Return the (X, Y) coordinate for the center point of the cell that contains the specified text.  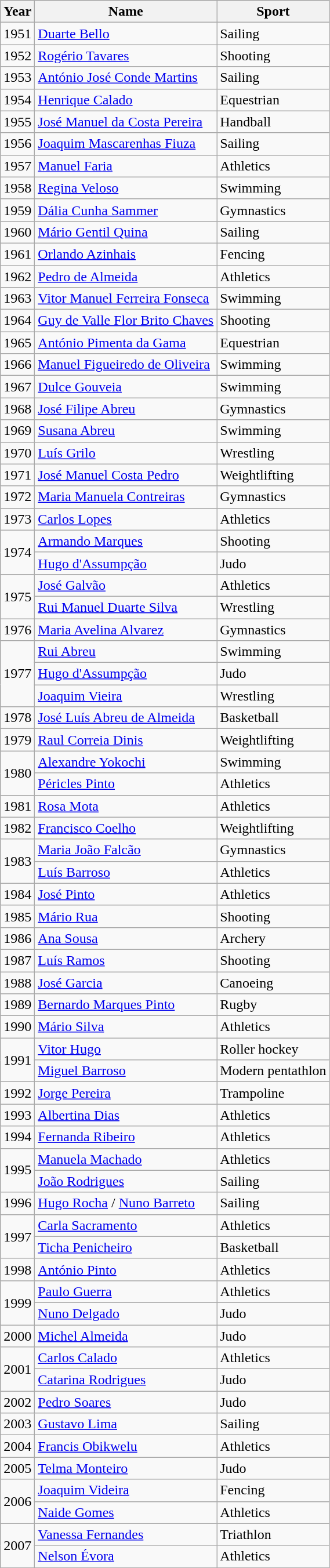
Jorge Pereira (126, 1093)
Roller hockey (273, 1049)
2007 (17, 1545)
Alexandre Yokochi (126, 762)
Francisco Coelho (126, 828)
Michel Almeida (126, 1335)
1961 (17, 254)
Modern pentathlon (273, 1071)
Albertina Dias (126, 1115)
1975 (17, 596)
1992 (17, 1093)
José Luís Abreu de Almeida (126, 718)
António Pimenta da Gama (126, 343)
Dulce Gouveia (126, 387)
1970 (17, 453)
Nelson Évora (126, 1556)
1996 (17, 1203)
João Rodrigues (126, 1181)
Telma Monteiro (126, 1468)
Carla Sacramento (126, 1225)
2000 (17, 1335)
1978 (17, 718)
Guy de Valle Flor Brito Chaves (126, 321)
1962 (17, 277)
Francis Obikwelu (126, 1446)
José Pinto (126, 894)
Pedro Soares (126, 1402)
1991 (17, 1060)
1952 (17, 56)
Duarte Bello (126, 34)
1965 (17, 343)
1980 (17, 773)
1964 (17, 321)
1994 (17, 1137)
José Garcia (126, 983)
Name (126, 12)
José Filipe Abreu (126, 409)
1971 (17, 475)
1955 (17, 122)
1973 (17, 519)
1974 (17, 552)
1990 (17, 1027)
1982 (17, 828)
José Galvão (126, 585)
2002 (17, 1402)
Fernanda Ribeiro (126, 1137)
António José Conde Martins (126, 78)
1977 (17, 674)
Regina Veloso (126, 188)
1997 (17, 1236)
Maria Avelina Alvarez (126, 629)
Rosa Mota (126, 806)
Carlos Lopes (126, 519)
1957 (17, 166)
Maria João Falcão (126, 850)
Naide Gomes (126, 1512)
1986 (17, 938)
1989 (17, 1005)
Handball (273, 122)
1984 (17, 894)
Triathlon (273, 1534)
Miguel Barroso (126, 1071)
2005 (17, 1468)
1995 (17, 1170)
José Manuel Costa Pedro (126, 475)
Year (17, 12)
1972 (17, 497)
2006 (17, 1501)
Joaquim Videira (126, 1490)
2004 (17, 1446)
Henrique Calado (126, 100)
Dália Cunha Sammer (126, 210)
Rui Abreu (126, 652)
Gustavo Lima (126, 1424)
1963 (17, 299)
Catarina Rodrigues (126, 1380)
Armando Marques (126, 541)
Manuel Figueiredo de Oliveira (126, 365)
Mário Silva (126, 1027)
António Pinto (126, 1269)
José Manuel da Costa Pereira (126, 122)
Susana Abreu (126, 431)
1976 (17, 629)
Rugby (273, 1005)
1979 (17, 740)
Paulo Guerra (126, 1291)
Manuel Faria (126, 166)
Luís Grilo (126, 453)
Vanessa Fernandes (126, 1534)
Rogério Tavares (126, 56)
Joaquim Vieira (126, 696)
1956 (17, 144)
1987 (17, 960)
Ticha Penicheiro (126, 1247)
Péricles Pinto (126, 784)
2003 (17, 1424)
Vitor Hugo (126, 1049)
1960 (17, 232)
2001 (17, 1369)
1999 (17, 1302)
Orlando Azinhais (126, 254)
Bernardo Marques Pinto (126, 1005)
Raul Correia Dinis (126, 740)
1953 (17, 78)
Trampoline (273, 1093)
1966 (17, 365)
Archery (273, 938)
1983 (17, 861)
Sport (273, 12)
1958 (17, 188)
Pedro de Almeida (126, 277)
Vitor Manuel Ferreira Fonseca (126, 299)
1981 (17, 806)
1967 (17, 387)
Ana Sousa (126, 938)
Luís Barroso (126, 872)
Mário Rua (126, 916)
Rui Manuel Duarte Silva (126, 607)
Hugo Rocha / Nuno Barreto (126, 1203)
Manuela Machado (126, 1159)
Canoeing (273, 983)
1951 (17, 34)
Mário Gentil Quina (126, 232)
1969 (17, 431)
Carlos Calado (126, 1358)
1998 (17, 1269)
Luís Ramos (126, 960)
1959 (17, 210)
1993 (17, 1115)
Nuno Delgado (126, 1313)
Maria Manuela Contreiras (126, 497)
1988 (17, 983)
1968 (17, 409)
Joaquim Mascarenhas Fiuza (126, 144)
1954 (17, 100)
1985 (17, 916)
